Scan for the cell matching the given text and deliver its [x, y] coordinate at center. 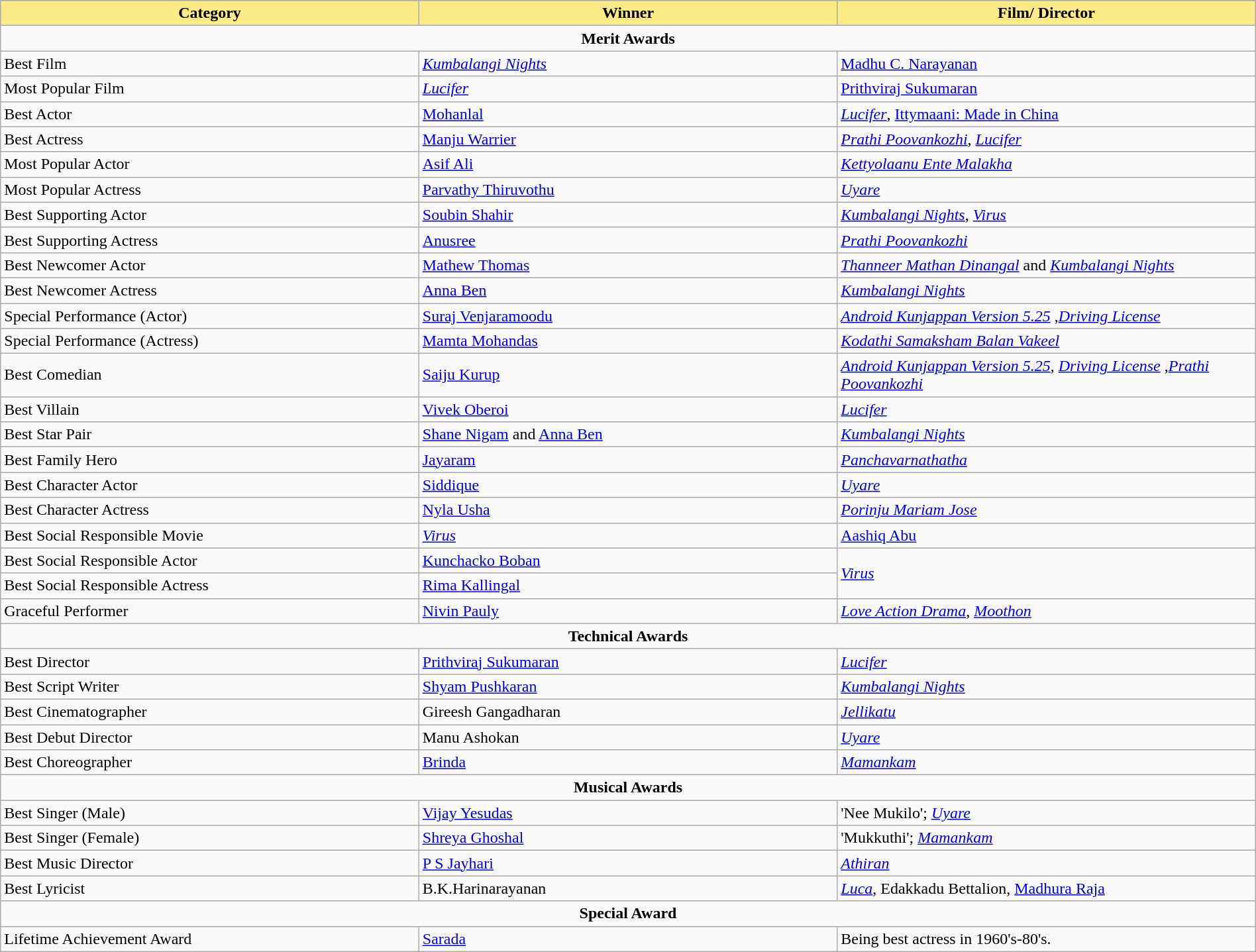
Best Character Actor [210, 485]
Jayaram [628, 460]
'Mukkuthi'; Mamankam [1047, 838]
Most Popular Actor [210, 164]
Best Supporting Actor [210, 215]
Best Villain [210, 409]
Best Newcomer Actress [210, 290]
Best Music Director [210, 863]
Soubin Shahir [628, 215]
Best Actress [210, 139]
Best Singer (Male) [210, 813]
Jellikatu [1047, 712]
Best Director [210, 661]
Winner [628, 13]
Mamta Mohandas [628, 341]
Rima Kallingal [628, 586]
Shreya Ghoshal [628, 838]
Manu Ashokan [628, 737]
Best Comedian [210, 375]
Best Social Responsible Actress [210, 586]
Prathi Poovankozhi [1047, 240]
Special Award [628, 914]
Best Character Actress [210, 510]
Shyam Pushkaran [628, 686]
Technical Awards [628, 636]
Best Lyricist [210, 888]
Porinju Mariam Jose [1047, 510]
'Nee Mukilo'; Uyare [1047, 813]
Love Action Drama, Moothon [1047, 611]
Siddique [628, 485]
Best Cinematographer [210, 712]
Graceful Performer [210, 611]
Best Star Pair [210, 435]
Android Kunjappan Version 5.25, Driving License ,Prathi Poovankozhi [1047, 375]
Being best actress in 1960's-80's. [1047, 939]
Anna Ben [628, 290]
Parvathy Thiruvothu [628, 189]
Mathew Thomas [628, 265]
Anusree [628, 240]
Best Singer (Female) [210, 838]
Lucifer, Ittymaani: Made in China [1047, 114]
Kumbalangi Nights, Virus [1047, 215]
Best Social Responsible Movie [210, 535]
Nyla Usha [628, 510]
Prathi Poovankozhi, Lucifer [1047, 139]
Film/ Director [1047, 13]
Nivin Pauly [628, 611]
Best Debut Director [210, 737]
Kettyolaanu Ente Malakha [1047, 164]
Mamankam [1047, 763]
Sarada [628, 939]
Manju Warrier [628, 139]
Asif Ali [628, 164]
Kodathi Samaksham Balan Vakeel [1047, 341]
Best Choreographer [210, 763]
Special Performance (Actress) [210, 341]
Android Kunjappan Version 5.25 ,Driving License [1047, 316]
Suraj Venjaramoodu [628, 316]
Best Script Writer [210, 686]
Musical Awards [628, 788]
Most Popular Film [210, 89]
Best Film [210, 64]
Madhu C. Narayanan [1047, 64]
Mohanlal [628, 114]
Category [210, 13]
Shane Nigam and Anna Ben [628, 435]
Best Actor [210, 114]
Lifetime Achievement Award [210, 939]
Brinda [628, 763]
Panchavarnathatha [1047, 460]
Aashiq Abu [1047, 535]
Vijay Yesudas [628, 813]
Best Newcomer Actor [210, 265]
Best Family Hero [210, 460]
Best Supporting Actress [210, 240]
Thanneer Mathan Dinangal and Kumbalangi Nights [1047, 265]
P S Jayhari [628, 863]
Merit Awards [628, 38]
Gireesh Gangadharan [628, 712]
B.K.Harinarayanan [628, 888]
Kunchacko Boban [628, 560]
Saiju Kurup [628, 375]
Vivek Oberoi [628, 409]
Luca, Edakkadu Bettalion, Madhura Raja [1047, 888]
Best Social Responsible Actor [210, 560]
Special Performance (Actor) [210, 316]
Athiran [1047, 863]
Most Popular Actress [210, 189]
